Detect which cell encompasses the target text, then output its (X, Y) center coordinate. 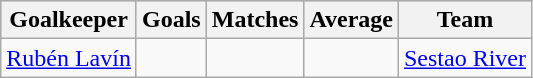
Team (464, 20)
Goalkeeper (69, 20)
Rubén Lavín (69, 58)
Average (352, 20)
Goals (171, 20)
Sestao River (464, 58)
Matches (255, 20)
